Find where the given text appears and provide that cell's center as [x, y] coordinate. 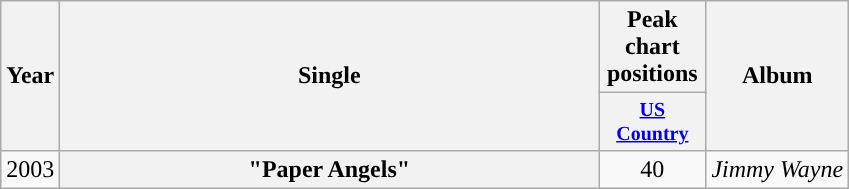
Peak chart positions [652, 47]
"Paper Angels" [330, 169]
Single [330, 76]
2003 [30, 169]
40 [652, 169]
Album [778, 76]
US Country [652, 122]
Jimmy Wayne [778, 169]
Year [30, 76]
